Detect which cell encompasses the target text, then output its (x, y) center coordinate. 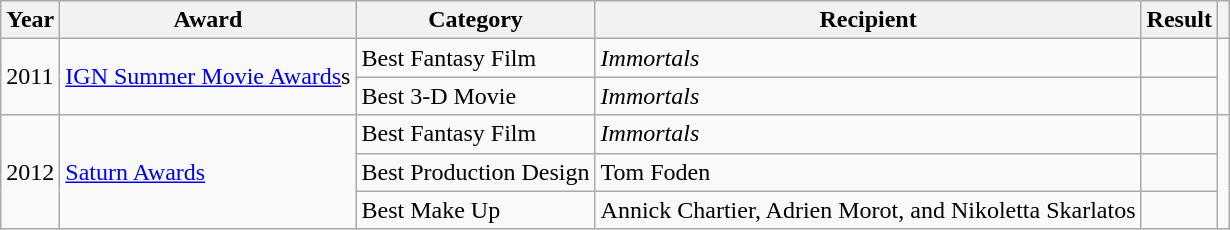
Award (208, 20)
Best Production Design (476, 172)
Best Make Up (476, 210)
Category (476, 20)
Annick Chartier, Adrien Morot, and Nikoletta Skarlatos (868, 210)
Best 3-D Movie (476, 96)
Result (1179, 20)
IGN Summer Movie Awardss (208, 77)
2011 (30, 77)
Saturn Awards (208, 172)
Year (30, 20)
Recipient (868, 20)
2012 (30, 172)
Tom Foden (868, 172)
